Output the [X, Y] coordinate of the center of the cell containing the given text.  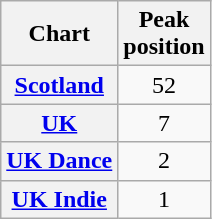
Chart [60, 34]
Scotland [60, 85]
2 [164, 161]
7 [164, 123]
UK [60, 123]
1 [164, 199]
Peakposition [164, 34]
UK Dance [60, 161]
UK Indie [60, 199]
52 [164, 85]
